Identify which cell holds the provided text, then report its (X, Y) central coordinate. 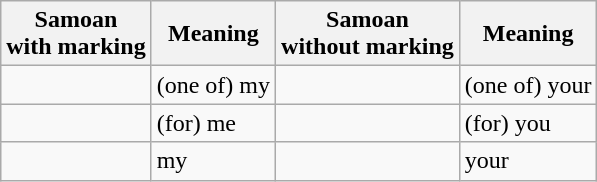
Samoanwithout marking (368, 34)
Samoanwith marking (76, 34)
(one of) my (213, 85)
my (213, 161)
your (528, 161)
(one of) your (528, 85)
(for) you (528, 123)
(for) me (213, 123)
